Find where the given text appears and provide that cell's center as [X, Y] coordinate. 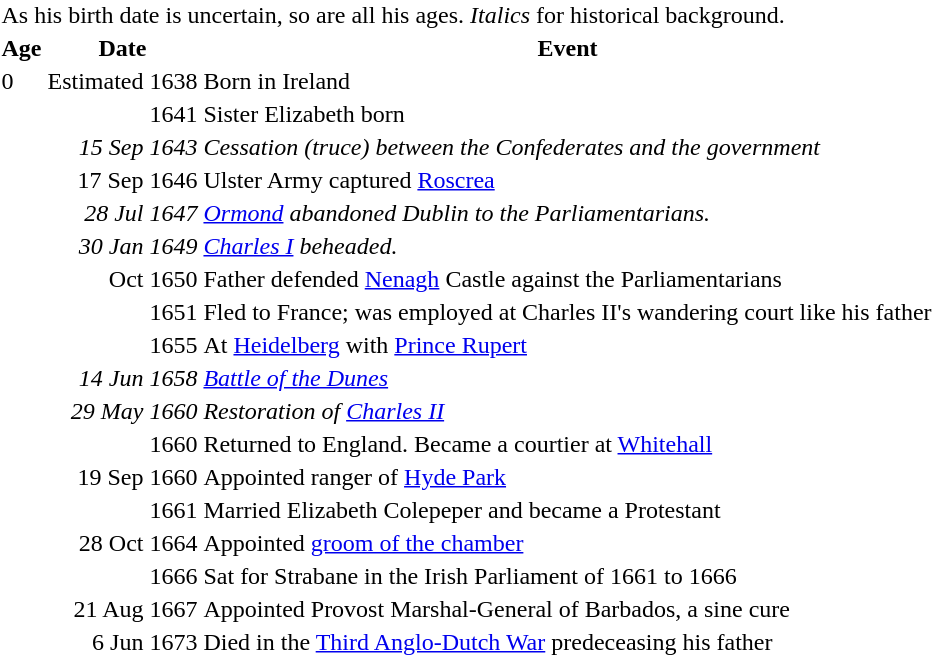
Cessation (truce) between the Confederates and the government [568, 147]
1655 [122, 345]
Battle of the Dunes [568, 378]
17 Sep 1646 [122, 180]
21 Aug 1667 [122, 609]
29 May 1660 [122, 411]
28 Jul 1647 [122, 213]
30 Jan 1649 [122, 246]
1661 [122, 510]
Born in Ireland [568, 81]
Ormond abandoned Dublin to the Parliamentarians. [568, 213]
At Heidelberg with Prince Rupert [568, 345]
28 Oct 1664 [122, 543]
Appointed Provost Marshal-General of Barbados, a sine cure [568, 609]
1666 [122, 576]
Sat for Strabane in the Irish Parliament of 1661 to 1666 [568, 576]
1660 [122, 444]
Restoration of Charles II [568, 411]
Estimated 1638 [122, 81]
Fled to France; was employed at Charles II's wandering court like his father [568, 312]
Sister Elizabeth born [568, 114]
14 Jun 1658 [122, 378]
Father defended Nenagh Castle against the Parliamentarians [568, 279]
Age [22, 48]
1651 [122, 312]
Oct 1650 [122, 279]
1641 [122, 114]
Returned to England. Became a courtier at Whitehall [568, 444]
Appointed ranger of Hyde Park [568, 477]
0 [22, 81]
Married Elizabeth Colepeper and became a Protestant [568, 510]
Appointed groom of the chamber [568, 543]
Ulster Army captured Roscrea [568, 180]
19 Sep 1660 [122, 477]
As his birth date is uncertain, so are all his ages. Italics for historical background. [466, 15]
15 Sep 1643 [122, 147]
Charles I beheaded. [568, 246]
Event [568, 48]
Date [122, 48]
